For the text-containing cell, return its midpoint in [X, Y] coordinate format. 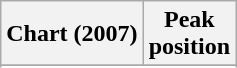
Chart (2007) [72, 34]
Peakposition [189, 34]
